Scan for the cell matching the given text and deliver its (X, Y) coordinate at center. 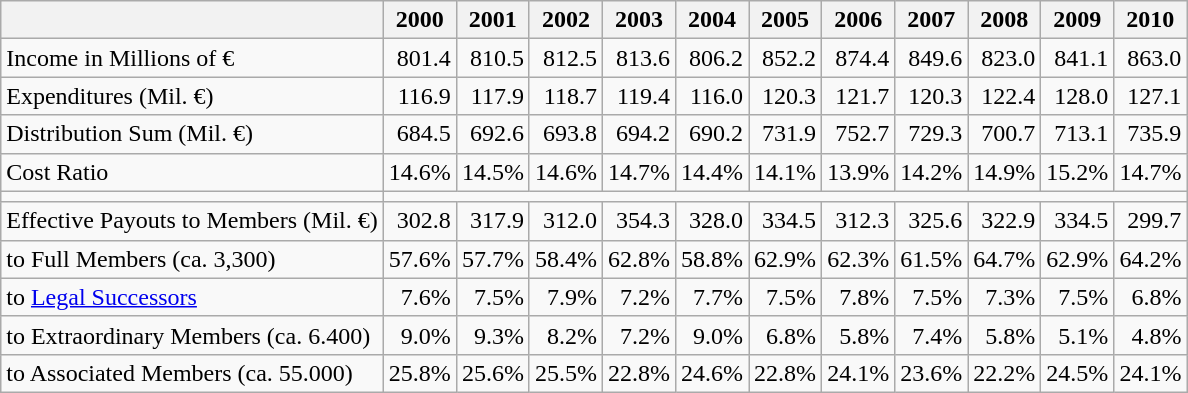
58.4% (566, 259)
729.3 (932, 134)
874.4 (858, 58)
7.8% (858, 297)
692.6 (492, 134)
812.5 (566, 58)
to Extraordinary Members (ca. 6.400) (192, 335)
700.7 (1004, 134)
119.4 (638, 96)
7.7% (712, 297)
7.3% (1004, 297)
2003 (638, 20)
354.3 (638, 221)
23.6% (932, 373)
14.1% (786, 172)
752.7 (858, 134)
325.6 (932, 221)
24.6% (712, 373)
849.6 (932, 58)
62.8% (638, 259)
823.0 (1004, 58)
694.2 (638, 134)
14.5% (492, 172)
128.0 (1078, 96)
14.9% (1004, 172)
813.6 (638, 58)
57.6% (420, 259)
693.8 (566, 134)
57.7% (492, 259)
690.2 (712, 134)
9.3% (492, 335)
2001 (492, 20)
2008 (1004, 20)
806.2 (712, 58)
127.1 (1150, 96)
731.9 (786, 134)
7.9% (566, 297)
Distribution Sum (Mil. €) (192, 134)
801.4 (420, 58)
713.1 (1078, 134)
to Associated Members (ca. 55.000) (192, 373)
118.7 (566, 96)
to Full Members (ca. 3,300) (192, 259)
14.2% (932, 172)
24.5% (1078, 373)
302.8 (420, 221)
2009 (1078, 20)
121.7 (858, 96)
25.6% (492, 373)
8.2% (566, 335)
4.8% (1150, 335)
7.6% (420, 297)
7.4% (932, 335)
852.2 (786, 58)
Expenditures (Mil. €) (192, 96)
22.2% (1004, 373)
328.0 (712, 221)
2007 (932, 20)
117.9 (492, 96)
61.5% (932, 259)
2000 (420, 20)
116.0 (712, 96)
2005 (786, 20)
5.1% (1078, 335)
14.4% (712, 172)
122.4 (1004, 96)
25.8% (420, 373)
841.1 (1078, 58)
62.3% (858, 259)
2004 (712, 20)
58.8% (712, 259)
312.3 (858, 221)
Effective Payouts to Members (Mil. €) (192, 221)
2002 (566, 20)
312.0 (566, 221)
863.0 (1150, 58)
25.5% (566, 373)
13.9% (858, 172)
322.9 (1004, 221)
116.9 (420, 96)
684.5 (420, 134)
299.7 (1150, 221)
2006 (858, 20)
64.7% (1004, 259)
64.2% (1150, 259)
15.2% (1078, 172)
735.9 (1150, 134)
Cost Ratio (192, 172)
810.5 (492, 58)
317.9 (492, 221)
Income in Millions of € (192, 58)
to Legal Successors (192, 297)
2010 (1150, 20)
